Scan for the cell matching the given text and deliver its (X, Y) coordinate at center. 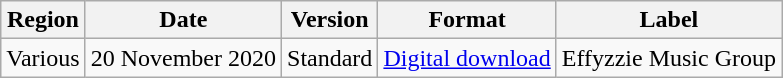
Format (467, 20)
Standard (330, 58)
Version (330, 20)
Label (668, 20)
Digital download (467, 58)
Effyzzie Music Group (668, 58)
Date (183, 20)
20 November 2020 (183, 58)
Region (43, 20)
Various (43, 58)
